Detect which cell encompasses the target text, then output its (X, Y) center coordinate. 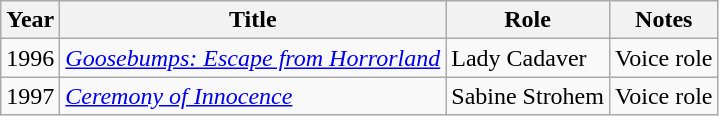
Notes (664, 20)
Sabine Strohem (528, 96)
Ceremony of Innocence (253, 96)
Goosebumps: Escape from Horrorland (253, 58)
1996 (30, 58)
Lady Cadaver (528, 58)
Role (528, 20)
1997 (30, 96)
Year (30, 20)
Title (253, 20)
